Pinpoint the cell where the given text exists, returning its (X, Y) midpoint coordinate. 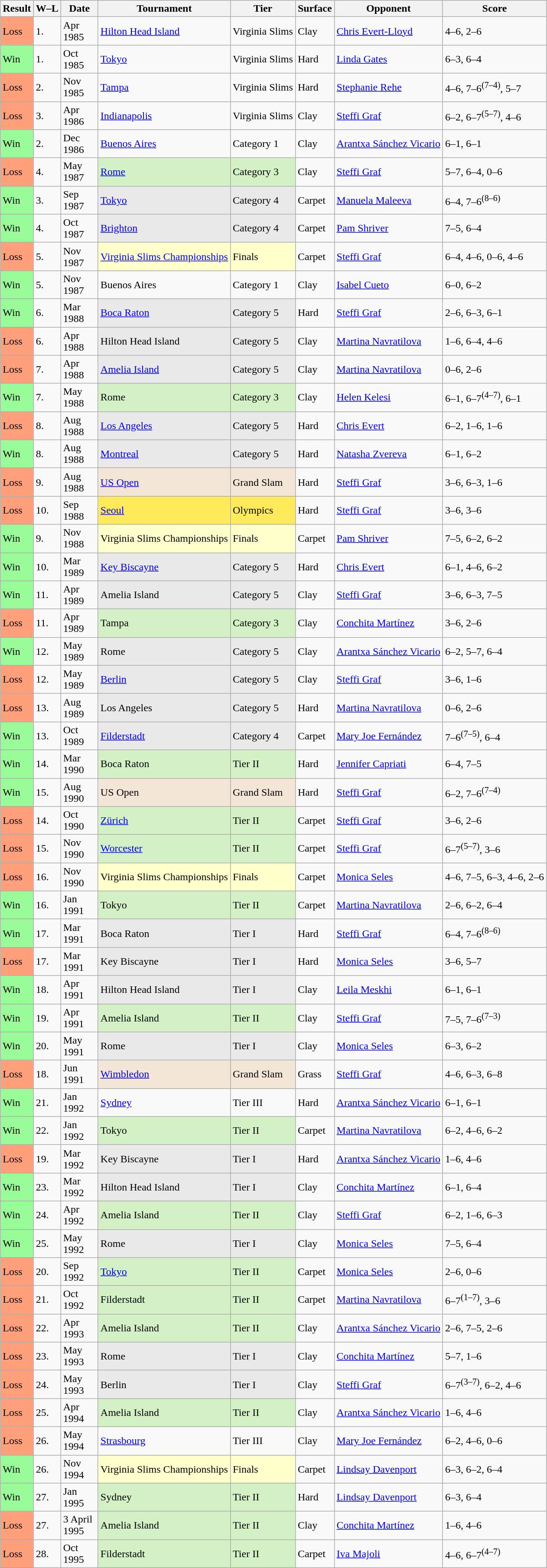
6–3, 6–2 (494, 1046)
7–5, 7–6(7–3) (494, 1018)
Olympics (263, 511)
6–2, 1–6, 6–3 (494, 1215)
Nov 1985 (79, 88)
Brighton (164, 228)
Tournament (164, 9)
5–7, 1–6 (494, 1357)
5–7, 6–4, 0–6 (494, 172)
Apr 1994 (79, 1413)
2–6, 6–2, 6–4 (494, 905)
Isabel Cueto (388, 284)
Apr 1993 (79, 1328)
Iva Majoli (388, 1553)
Apr 1986 (79, 115)
6–1, 4–6, 6–2 (494, 567)
4–6, 6–7(4–7) (494, 1553)
Montreal (164, 454)
6–2, 6–7(5–7), 4–6 (494, 115)
Nov 1988 (79, 538)
Opponent (388, 9)
6–2, 4–6, 0–6 (494, 1441)
Apr 1992 (79, 1215)
Mar 1989 (79, 567)
Nov 1994 (79, 1469)
6–4, 4–6, 0–6, 4–6 (494, 257)
Sep 1987 (79, 200)
Sep 1988 (79, 511)
Sep 1992 (79, 1272)
Natasha Zvereva (388, 454)
6–2, 7–6(7–4) (494, 792)
Mar 1990 (79, 764)
6–1, 6–2 (494, 454)
Surface (315, 9)
Result (17, 9)
4–6, 7–5, 6–3, 4–6, 2–6 (494, 877)
7–5, 6–2, 6–2 (494, 538)
Indianapolis (164, 115)
Seoul (164, 511)
Oct 1990 (79, 821)
Oct 1989 (79, 736)
3–6, 3–6 (494, 511)
3–6, 5–7 (494, 961)
Oct 1987 (79, 228)
6–2, 5–7, 6–4 (494, 651)
Oct 1985 (79, 59)
3–6, 1–6 (494, 680)
Wimbledon (164, 1074)
Leila Meskhi (388, 990)
Mar 1988 (79, 313)
3–6, 6–3, 7–5 (494, 595)
4–6, 7–6(7–4), 5–7 (494, 88)
Oct 1992 (79, 1300)
Tier (263, 9)
Grass (315, 1074)
2–6, 6–3, 6–1 (494, 313)
6–1, 6–7(4–7), 6–1 (494, 398)
Linda Gates (388, 59)
Jan 1991 (79, 905)
4–6, 6–3, 6–8 (494, 1074)
6–7(1–7), 3–6 (494, 1300)
Dec 1986 (79, 144)
Jun 1991 (79, 1074)
May 1994 (79, 1441)
6–7(5–7), 3–6 (494, 849)
28. (47, 1553)
Aug 1990 (79, 792)
May 1987 (79, 172)
2–6, 0–6 (494, 1272)
Jan 1995 (79, 1497)
Chris Evert-Lloyd (388, 31)
6–0, 6–2 (494, 284)
Jennifer Capriati (388, 764)
6–1, 6–4 (494, 1187)
6–2, 4–6, 6–2 (494, 1130)
May 1992 (79, 1243)
W–L (47, 9)
Stephanie Rehe (388, 88)
6–7(3–7), 6–2, 4–6 (494, 1384)
May 1991 (79, 1046)
Manuela Maleeva (388, 200)
Apr 1985 (79, 31)
Score (494, 9)
Strasbourg (164, 1441)
Aug 1989 (79, 707)
3–6, 6–3, 1–6 (494, 482)
Date (79, 9)
6–2, 1–6, 1–6 (494, 426)
7–6(7–5), 6–4 (494, 736)
4–6, 2–6 (494, 31)
6–3, 6–2, 6–4 (494, 1469)
3 April 1995 (79, 1526)
Worcester (164, 849)
Helen Kelesi (388, 398)
1–6, 6–4, 4–6 (494, 341)
May 1988 (79, 398)
2–6, 7–5, 2–6 (494, 1328)
Zürich (164, 821)
6–4, 7–5 (494, 764)
Oct 1995 (79, 1553)
